Locate the cell with the specified text and output its [x, y] center coordinate. 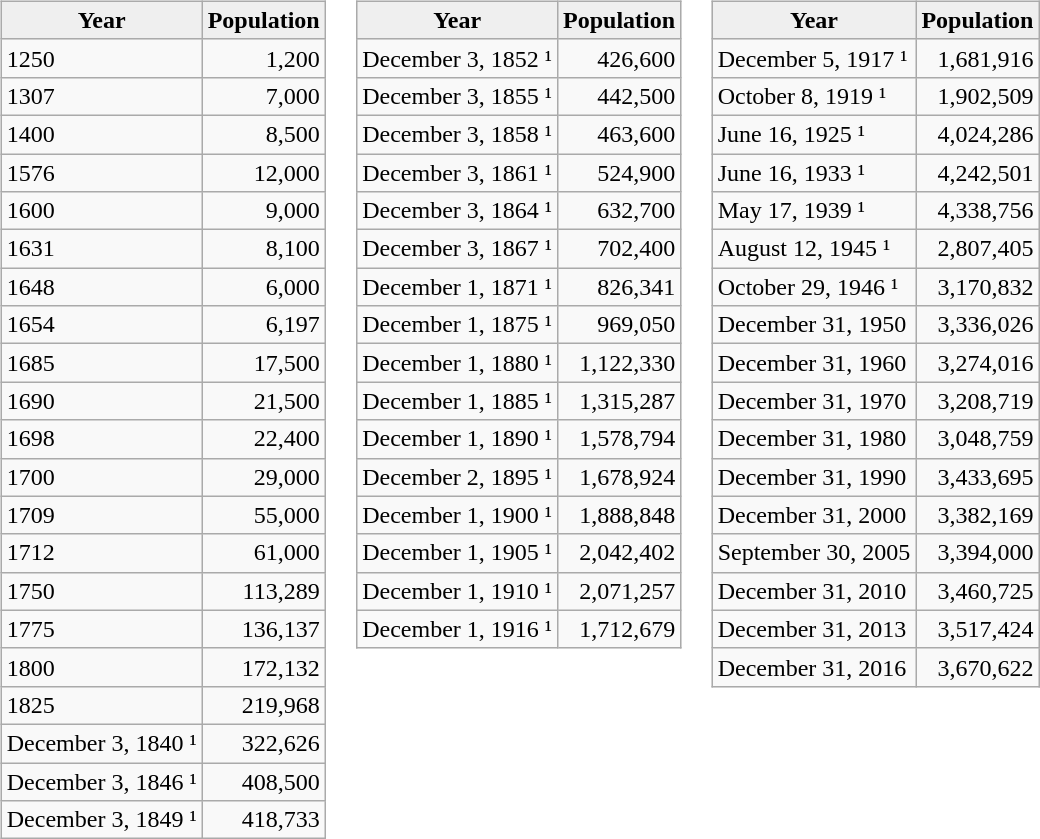
2,071,257 [620, 591]
1654 [102, 325]
1,578,794 [620, 439]
1,678,924 [620, 477]
December 1, 1890 ¹ [458, 439]
1250 [102, 58]
June 16, 1925 ¹ [814, 134]
408,500 [264, 781]
June 16, 1933 ¹ [814, 173]
4,242,501 [978, 173]
1698 [102, 439]
1576 [102, 173]
6,197 [264, 325]
1400 [102, 134]
December 1, 1880 ¹ [458, 363]
3,394,000 [978, 553]
1825 [102, 705]
2,807,405 [978, 249]
1600 [102, 211]
December 31, 2013 [814, 629]
3,208,719 [978, 401]
55,000 [264, 515]
322,626 [264, 743]
2,042,402 [620, 553]
December 3, 1855 ¹ [458, 96]
December 1, 1905 ¹ [458, 553]
524,900 [620, 173]
463,600 [620, 134]
1,200 [264, 58]
113,289 [264, 591]
22,400 [264, 439]
December 3, 1861 ¹ [458, 173]
21,500 [264, 401]
418,733 [264, 820]
December 3, 1858 ¹ [458, 134]
December 31, 2010 [814, 591]
August 12, 1945 ¹ [814, 249]
3,670,622 [978, 667]
3,048,759 [978, 439]
1,712,679 [620, 629]
9,000 [264, 211]
3,382,169 [978, 515]
December 31, 2000 [814, 515]
December 1, 1875 ¹ [458, 325]
October 29, 1946 ¹ [814, 287]
702,400 [620, 249]
8,100 [264, 249]
December 31, 1960 [814, 363]
December 3, 1840 ¹ [102, 743]
1712 [102, 553]
4,024,286 [978, 134]
8,500 [264, 134]
3,170,832 [978, 287]
December 3, 1852 ¹ [458, 58]
17,500 [264, 363]
7,000 [264, 96]
1775 [102, 629]
3,274,016 [978, 363]
1,681,916 [978, 58]
1,122,330 [620, 363]
1685 [102, 363]
December 3, 1864 ¹ [458, 211]
826,341 [620, 287]
December 3, 1849 ¹ [102, 820]
1648 [102, 287]
December 1, 1900 ¹ [458, 515]
December 1, 1910 ¹ [458, 591]
29,000 [264, 477]
December 1, 1871 ¹ [458, 287]
969,050 [620, 325]
1,902,509 [978, 96]
1700 [102, 477]
December 31, 1950 [814, 325]
December 31, 1990 [814, 477]
1709 [102, 515]
December 3, 1846 ¹ [102, 781]
1690 [102, 401]
172,132 [264, 667]
December 2, 1895 ¹ [458, 477]
1307 [102, 96]
May 17, 1939 ¹ [814, 211]
4,338,756 [978, 211]
December 3, 1867 ¹ [458, 249]
October 8, 1919 ¹ [814, 96]
426,600 [620, 58]
December 31, 1980 [814, 439]
6,000 [264, 287]
3,460,725 [978, 591]
December 5, 1917 ¹ [814, 58]
1631 [102, 249]
3,336,026 [978, 325]
219,968 [264, 705]
December 1, 1885 ¹ [458, 401]
December 1, 1916 ¹ [458, 629]
442,500 [620, 96]
3,433,695 [978, 477]
61,000 [264, 553]
136,137 [264, 629]
1800 [102, 667]
632,700 [620, 211]
3,517,424 [978, 629]
1,315,287 [620, 401]
September 30, 2005 [814, 553]
12,000 [264, 173]
1750 [102, 591]
December 31, 1970 [814, 401]
1,888,848 [620, 515]
December 31, 2016 [814, 667]
